Provide the (X, Y) coordinate of the cell's center where the given text is located.  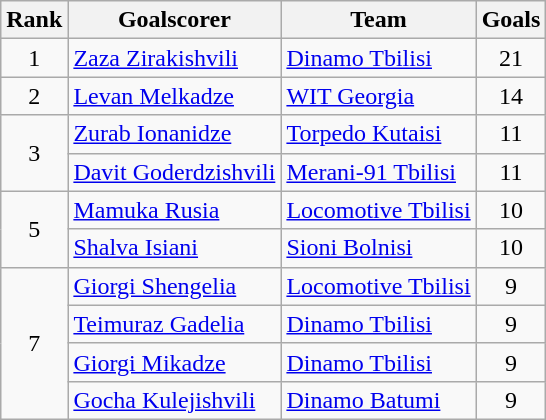
Zurab Ionanidze (174, 134)
2 (34, 96)
3 (34, 153)
Team (378, 20)
7 (34, 343)
Dinamo Batumi (378, 400)
Gocha Kulejishvili (174, 400)
Levan Melkadze (174, 96)
Goals (511, 20)
21 (511, 58)
Teimuraz Gadelia (174, 324)
Giorgi Mikadze (174, 362)
Merani-91 Tbilisi (378, 172)
Torpedo Kutaisi (378, 134)
Sioni Bolnisi (378, 248)
5 (34, 229)
Giorgi Shengelia (174, 286)
WIT Georgia (378, 96)
Rank (34, 20)
Davit Goderdzishvili (174, 172)
Zaza Zirakishvili (174, 58)
Goalscorer (174, 20)
14 (511, 96)
Mamuka Rusia (174, 210)
1 (34, 58)
Shalva Isiani (174, 248)
